Locate the cell with the specified text and output its (X, Y) center coordinate. 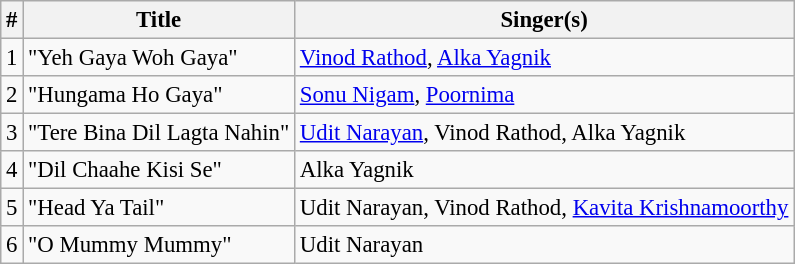
Udit Narayan, Vinod Rathod, Kavita Krishnamoorthy (544, 208)
3 (12, 133)
Singer(s) (544, 20)
"Tere Bina Dil Lagta Nahin" (159, 133)
"Dil Chaahe Kisi Se" (159, 170)
2 (12, 95)
Title (159, 20)
Sonu Nigam, Poornima (544, 95)
"Hungama Ho Gaya" (159, 95)
"Yeh Gaya Woh Gaya" (159, 58)
Udit Narayan (544, 245)
5 (12, 208)
Udit Narayan, Vinod Rathod, Alka Yagnik (544, 133)
# (12, 20)
"O Mummy Mummy" (159, 245)
1 (12, 58)
6 (12, 245)
Alka Yagnik (544, 170)
Vinod Rathod, Alka Yagnik (544, 58)
4 (12, 170)
"Head Ya Tail" (159, 208)
